Identify which cell holds the provided text, then report its (x, y) central coordinate. 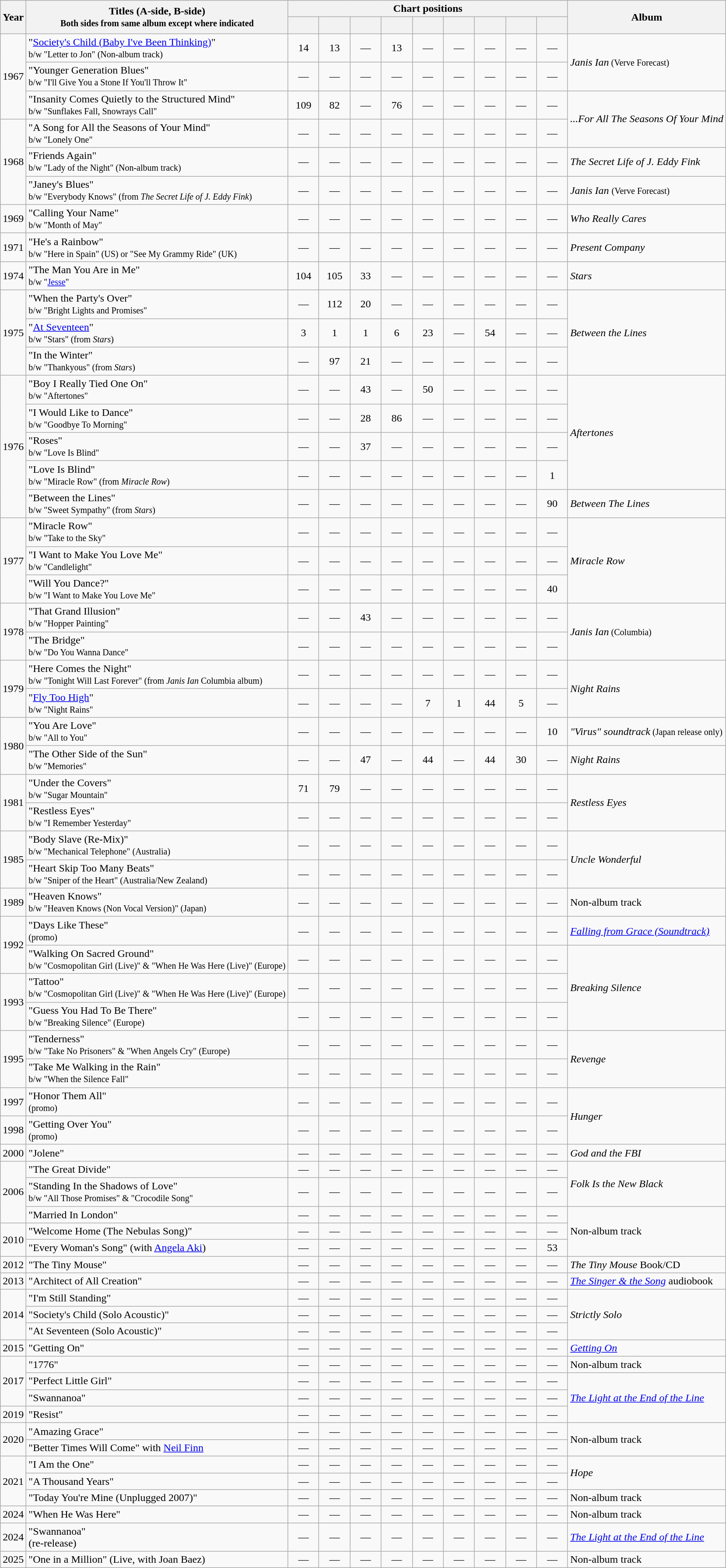
1971 (13, 247)
"Body Slave (Re-Mix)" b/w "Mechanical Telephone" (Australia) (157, 846)
"Younger Generation Blues"b/w "I'll Give You a Stone If You'll Throw It" (157, 76)
2021 (13, 1481)
1974 (13, 276)
82 (334, 105)
"The Man You Are in Me"b/w "Jesse" (157, 276)
"Will You Dance?"b/w "I Want to Make You Love Me" (157, 589)
50 (428, 390)
2013 (13, 1281)
1967 (13, 76)
54 (490, 333)
1975 (13, 333)
"A Song for All the Seasons of Your Mind"b/w "Lonely One" (157, 133)
2025 (13, 1560)
112 (334, 304)
"Tattoo" b/w "Cosmopolitan Girl (Live)" & "When He Was Here (Live)" (Europe) (157, 988)
The Secret Life of J. Eddy Fink (647, 162)
Hunger (647, 1116)
104 (304, 276)
Uncle Wonderful (647, 860)
"Jolene" (157, 1153)
37 (366, 446)
6 (396, 333)
3 (304, 333)
33 (366, 276)
"One in a Million" (Live, with Joan Baez) (157, 1560)
90 (552, 503)
1989 (13, 903)
2010 (13, 1240)
"1776" (157, 1364)
2006 (13, 1192)
God and the FBI (647, 1153)
"That Grand Illusion"b/w "Hopper Painting" (157, 617)
1995 (13, 1059)
"Architect of All Creation" (157, 1281)
"I Want to Make You Love Me"b/w "Candlelight" (157, 560)
"You Are Love"b/w "All to You" (157, 731)
"He's a Rainbow"b/w "Here in Spain" (US) or "See My Grammy Ride" (UK) (157, 247)
"Amazing Grace" (157, 1431)
"A Thousand Years" (157, 1481)
1978 (13, 632)
"The Tiny Mouse" (157, 1265)
2000 (13, 1153)
21 (366, 362)
Between the Lines (647, 333)
Between The Lines (647, 503)
"In the Winter"b/w "Thankyous" (from Stars) (157, 362)
2014 (13, 1315)
1981 (13, 802)
"Getting Over You" (promo) (157, 1130)
Hope (647, 1473)
Who Really Cares (647, 219)
20 (366, 304)
40 (552, 589)
"Welcome Home (The Nebulas Song)" (157, 1231)
"Perfect Little Girl" (157, 1381)
"Here Comes the Night"b/w "Tonight Will Last Forever" (from Janis Ian Columbia album) (157, 674)
"I Would Like to Dance"b/w "Goodbye To Morning" (157, 418)
1992 (13, 945)
"Better Times Will Come" with Neil Finn (157, 1448)
23 (428, 333)
1993 (13, 1002)
1997 (13, 1101)
"The Bridge"b/w "Do You Wanna Dance" (157, 646)
"The Great Divide" (157, 1169)
"Today You're Mine (Unplugged 2007)" (157, 1498)
"Society's Child (Solo Acoustic)" (157, 1315)
Folk Is the New Black (647, 1184)
Strictly Solo (647, 1315)
"When He Was Here" (157, 1515)
"Roses"b/w "Love Is Blind" (157, 446)
Album (647, 17)
"At Seventeen"b/w "Stars" (from Stars) (157, 333)
105 (334, 276)
1980 (13, 745)
76 (396, 105)
"Standing In the Shadows of Love" b/w "All Those Promises" & "Crocodile Song" (157, 1192)
"Tenderness" b/w "Take No Prisoners" & "When Angels Cry" (Europe) (157, 1044)
30 (521, 760)
...For All The Seasons Of Your Mind (647, 119)
"Heaven Knows" b/w "Heaven Knows (Non Vocal Version)" (Japan) (157, 903)
"Swannanoa"(re-release) (157, 1537)
2012 (13, 1265)
14 (304, 48)
97 (334, 362)
2019 (13, 1414)
"Calling Your Name"b/w "Month of May" (157, 219)
"Take Me Walking in the Rain" b/w "When the Silence Fall" (157, 1073)
1998 (13, 1130)
"Love Is Blind"b/w "Miracle Row" (from Miracle Row) (157, 475)
"The Other Side of the Sun"b/w "Memories" (157, 760)
"Honor Them All" (promo) (157, 1101)
"Swannanoa" (157, 1398)
"Days Like These" (promo) (157, 931)
"Fly Too High"b/w "Night Rains" (157, 703)
71 (304, 788)
"Getting On" (157, 1348)
"Resist" (157, 1414)
1976 (13, 446)
Falling from Grace (Soundtrack) (647, 931)
"Boy I Really Tied One On"b/w "Aftertones" (157, 390)
53 (552, 1248)
1968 (13, 162)
"Walking On Sacred Ground" b/w "Cosmopolitan Girl (Live)" & "When He Was Here (Live)" (Europe) (157, 960)
Stars (647, 276)
"Every Woman's Song" (with Angela Aki) (157, 1248)
"Insanity Comes Quietly to the Structured Mind"b/w "Sunflakes Fall, Snowrays Call" (157, 105)
1979 (13, 689)
"Miracle Row"b/w "Take to the Sky" (157, 532)
Miracle Row (647, 560)
28 (366, 418)
"Restless Eyes"b/w "I Remember Yesterday" (157, 817)
Present Company (647, 247)
"Society's Child (Baby I've Been Thinking)"b/w "Letter to Jon" (Non-album track) (157, 48)
The Singer & the Song audiobook (647, 1281)
"Heart Skip Too Many Beats" b/w "Sniper of the Heart" (Australia/New Zealand) (157, 874)
47 (366, 760)
"At Seventeen (Solo Acoustic)" (157, 1331)
Year (13, 17)
1985 (13, 860)
"I'm Still Standing" (157, 1298)
"Under the Covers"b/w "Sugar Mountain" (157, 788)
Janis Ian (Columbia) (647, 632)
Revenge (647, 1059)
"Friends Again"b/w "Lady of the Night" (Non-album track) (157, 162)
Getting On (647, 1348)
"When the Party's Over"b/w "Bright Lights and Promises" (157, 304)
"Janey's Blues"b/w "Everybody Knows" (from The Secret Life of J. Eddy Fink) (157, 190)
7 (428, 703)
2015 (13, 1348)
1969 (13, 219)
Breaking Silence (647, 988)
109 (304, 105)
Chart positions (428, 9)
"Between the Lines"b/w "Sweet Sympathy" (from Stars) (157, 503)
"Virus" soundtrack (Japan release only) (647, 731)
2017 (13, 1381)
The Tiny Mouse Book/CD (647, 1265)
1977 (13, 560)
"I Am the One" (157, 1464)
Restless Eyes (647, 802)
"Guess You Had To Be There" b/w "Breaking Silence" (Europe) (157, 1016)
10 (552, 731)
79 (334, 788)
5 (521, 703)
Titles (A-side, B-side)Both sides from same album except where indicated (157, 17)
Aftertones (647, 432)
2020 (13, 1439)
"Married In London" (157, 1215)
86 (396, 418)
